From the cell containing the given text, extract its center point as [x, y] coordinate. 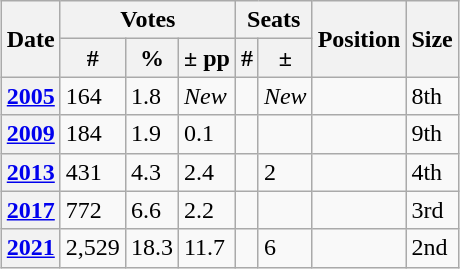
431 [92, 172]
2009 [30, 134]
Position [359, 39]
8th [432, 96]
9th [432, 134]
164 [92, 96]
2,529 [92, 248]
Seats [274, 20]
± pp [206, 58]
18.3 [152, 248]
2.4 [206, 172]
Size [432, 39]
0.1 [206, 134]
4th [432, 172]
4.3 [152, 172]
6.6 [152, 210]
% [152, 58]
Votes [148, 20]
772 [92, 210]
6 [285, 248]
± [285, 58]
2 [285, 172]
2021 [30, 248]
Date [30, 39]
11.7 [206, 248]
2005 [30, 96]
1.9 [152, 134]
184 [92, 134]
3rd [432, 210]
2013 [30, 172]
1.8 [152, 96]
2.2 [206, 210]
2nd [432, 248]
2017 [30, 210]
